Search for the cell housing the specified text and yield its [x, y] center coordinate. 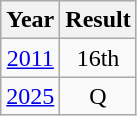
Result [98, 20]
Year [30, 20]
16th [98, 58]
2025 [30, 96]
2011 [30, 58]
Q [98, 96]
